Return the [x, y] coordinate for the center point of the cell that contains the specified text.  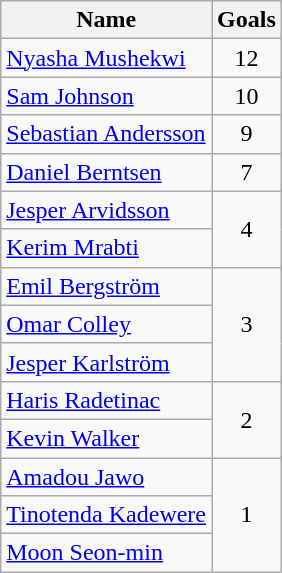
Tinotenda Kadewere [106, 515]
3 [247, 324]
Name [106, 20]
Amadou Jawo [106, 477]
2 [247, 419]
Sebastian Andersson [106, 134]
Haris Radetinac [106, 400]
9 [247, 134]
4 [247, 229]
Moon Seon-min [106, 553]
Kerim Mrabti [106, 248]
Goals [247, 20]
Jesper Arvidsson [106, 210]
1 [247, 515]
Sam Johnson [106, 96]
Nyasha Mushekwi [106, 58]
12 [247, 58]
Daniel Berntsen [106, 172]
Kevin Walker [106, 438]
10 [247, 96]
7 [247, 172]
Omar Colley [106, 324]
Jesper Karlström [106, 362]
Emil Bergström [106, 286]
